Find where the given text appears and provide that cell's center as (X, Y) coordinate. 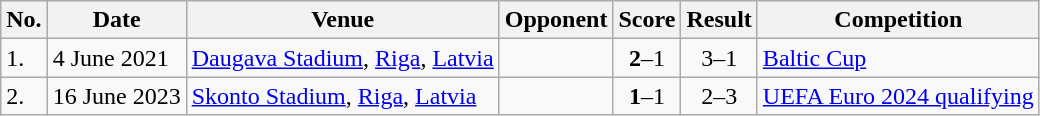
Competition (898, 20)
No. (24, 20)
2. (24, 96)
2–1 (647, 58)
UEFA Euro 2024 qualifying (898, 96)
Daugava Stadium, Riga, Latvia (342, 58)
Skonto Stadium, Riga, Latvia (342, 96)
2–3 (719, 96)
1–1 (647, 96)
3–1 (719, 58)
Baltic Cup (898, 58)
Date (116, 20)
Score (647, 20)
4 June 2021 (116, 58)
Opponent (556, 20)
Result (719, 20)
16 June 2023 (116, 96)
1. (24, 58)
Venue (342, 20)
